Search for the cell housing the specified text and yield its (x, y) center coordinate. 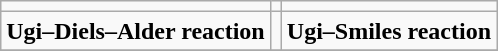
Ugi–Diels–Alder reaction (136, 31)
Ugi–Smiles reaction (388, 31)
